Determine the (X, Y) coordinate at the center of the cell enclosing the given text.  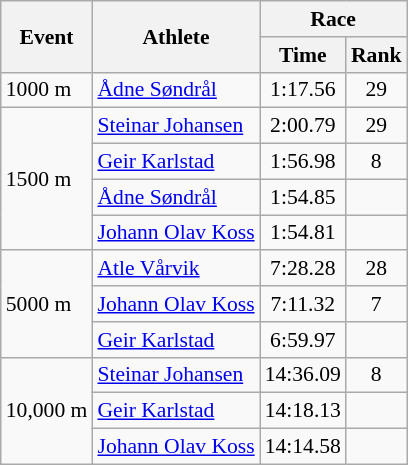
Race (334, 19)
2:00.79 (303, 126)
5000 m (47, 304)
10,000 m (47, 410)
Event (47, 36)
1:17.56 (303, 90)
1:54.85 (303, 197)
7 (376, 304)
7:28.28 (303, 269)
1:56.98 (303, 162)
1:54.81 (303, 233)
Time (303, 55)
1000 m (47, 90)
Atle Vårvik (176, 269)
7:11.32 (303, 304)
28 (376, 269)
14:18.13 (303, 411)
14:14.58 (303, 447)
14:36.09 (303, 375)
6:59.97 (303, 340)
Rank (376, 55)
1500 m (47, 179)
Athlete (176, 36)
